Find where the given text appears and provide that cell's center as [x, y] coordinate. 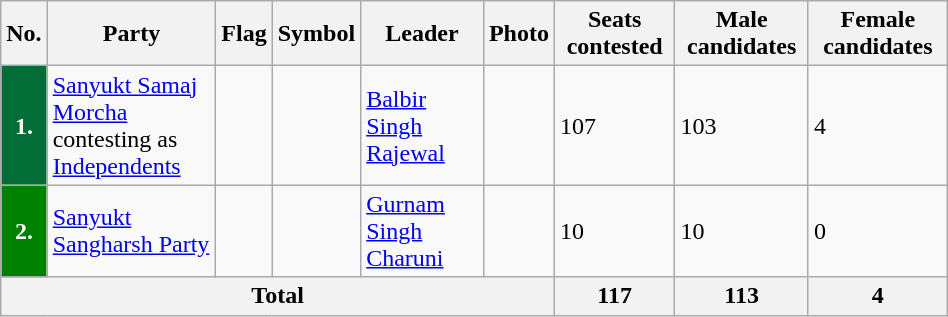
Balbir Singh Rajewal [422, 126]
103 [742, 126]
Photo [518, 34]
No. [24, 34]
Sanyukt Samaj Morchacontesting as Independents [132, 126]
Flag [244, 34]
Female candidates [878, 34]
2. [24, 231]
Leader [422, 34]
0 [878, 231]
1. [24, 126]
Gurnam Singh Charuni [422, 231]
107 [614, 126]
Seats contested [614, 34]
117 [614, 296]
Total [278, 296]
113 [742, 296]
Sanyukt Sangharsh Party [132, 231]
Symbol [316, 34]
Party [132, 34]
Male candidates [742, 34]
